Capture the cell that displays the provided text and extract its (x, y) central coordinate. 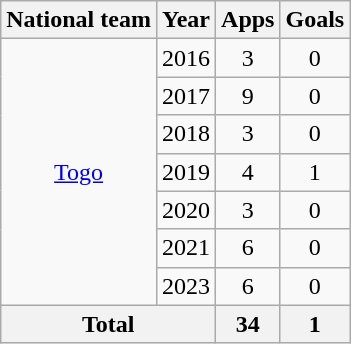
4 (248, 172)
Year (186, 20)
Apps (248, 20)
34 (248, 324)
2020 (186, 210)
2023 (186, 286)
Total (108, 324)
2021 (186, 248)
9 (248, 96)
2019 (186, 172)
National team (79, 20)
2016 (186, 58)
Togo (79, 172)
2018 (186, 134)
2017 (186, 96)
Goals (315, 20)
